Locate the cell with the specified text and output its (X, Y) center coordinate. 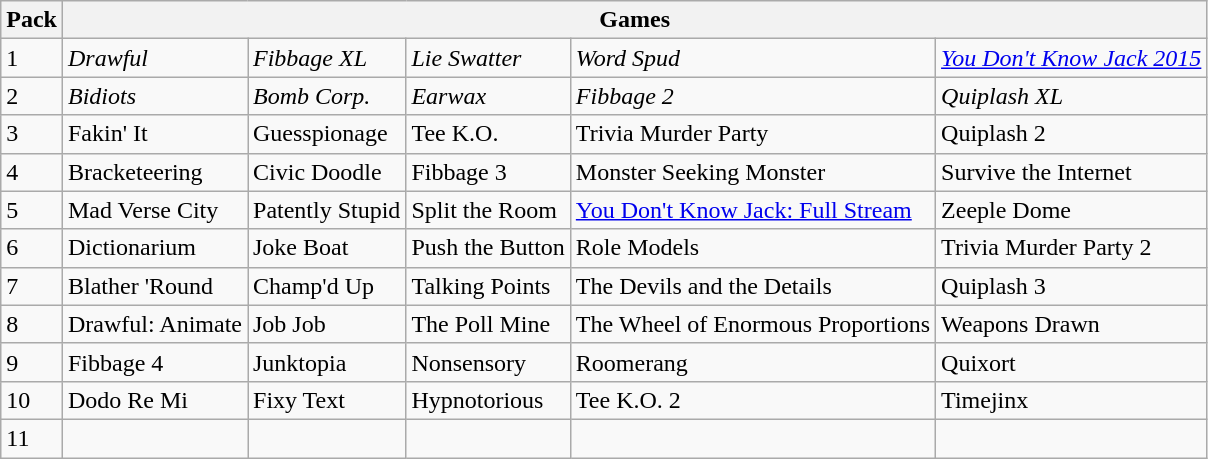
5 (32, 210)
Bomb Corp. (327, 96)
Champ'd Up (327, 286)
Monster Seeking Monster (752, 172)
Trivia Murder Party (752, 134)
Fakin' It (154, 134)
The Wheel of Enormous Proportions (752, 324)
9 (32, 362)
Fixy Text (327, 400)
Pack (32, 20)
Bracketeering (154, 172)
Hypnotorious (488, 400)
2 (32, 96)
Trivia Murder Party 2 (1072, 248)
10 (32, 400)
Roomerang (752, 362)
Lie Swatter (488, 58)
Quiplash XL (1072, 96)
3 (32, 134)
Drawful: Animate (154, 324)
Zeeple Dome (1072, 210)
4 (32, 172)
Role Models (752, 248)
1 (32, 58)
Nonsensory (488, 362)
Mad Verse City (154, 210)
Civic Doodle (327, 172)
Quiplash 3 (1072, 286)
You Don't Know Jack: Full Stream (752, 210)
7 (32, 286)
Timejinx (1072, 400)
Word Spud (752, 58)
8 (32, 324)
Tee K.O. (488, 134)
Games (634, 20)
Drawful (154, 58)
Push the Button (488, 248)
Joke Boat (327, 248)
Junktopia (327, 362)
Fibbage 3 (488, 172)
Talking Points (488, 286)
Split the Room (488, 210)
Quixort (1072, 362)
Fibbage 4 (154, 362)
Dodo Re Mi (154, 400)
The Poll Mine (488, 324)
You Don't Know Jack 2015 (1072, 58)
The Devils and the Details (752, 286)
Weapons Drawn (1072, 324)
6 (32, 248)
Guesspionage (327, 134)
Earwax (488, 96)
11 (32, 438)
Tee K.O. 2 (752, 400)
Bidiots (154, 96)
Patently Stupid (327, 210)
Survive the Internet (1072, 172)
Fibbage 2 (752, 96)
Blather 'Round (154, 286)
Fibbage XL (327, 58)
Dictionarium (154, 248)
Quiplash 2 (1072, 134)
Job Job (327, 324)
